Extract the [X, Y] coordinate from the center of the cell holding the provided text.  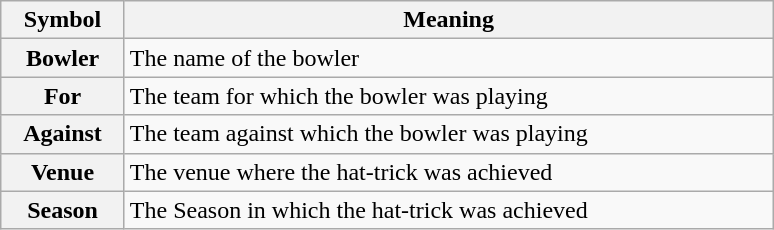
The Season in which the hat-trick was achieved [448, 210]
Venue [63, 172]
Season [63, 210]
Symbol [63, 20]
Against [63, 134]
The team for which the bowler was playing [448, 96]
For [63, 96]
Bowler [63, 58]
The name of the bowler [448, 58]
The venue where the hat-trick was achieved [448, 172]
The team against which the bowler was playing [448, 134]
Meaning [448, 20]
